Search for the cell housing the specified text and yield its (X, Y) center coordinate. 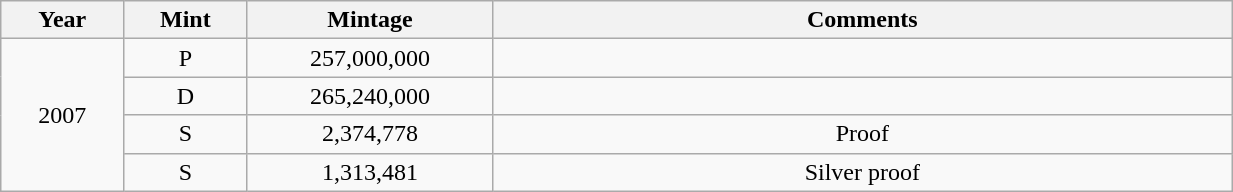
Year (62, 20)
D (186, 96)
2007 (62, 115)
Mintage (370, 20)
265,240,000 (370, 96)
1,313,481 (370, 172)
257,000,000 (370, 58)
Silver proof (862, 172)
Mint (186, 20)
P (186, 58)
2,374,778 (370, 134)
Proof (862, 134)
Comments (862, 20)
